Detect which cell encompasses the target text, then output its [x, y] center coordinate. 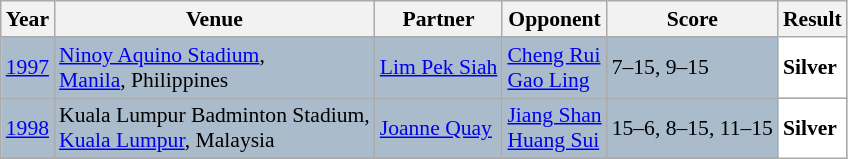
Cheng Rui Gao Ling [554, 68]
1997 [28, 68]
15–6, 8–15, 11–15 [692, 128]
Ninoy Aquino Stadium,Manila, Philippines [214, 68]
Year [28, 19]
Result [812, 19]
Opponent [554, 19]
Jiang Shan Huang Sui [554, 128]
Kuala Lumpur Badminton Stadium,Kuala Lumpur, Malaysia [214, 128]
Venue [214, 19]
Partner [439, 19]
Joanne Quay [439, 128]
7–15, 9–15 [692, 68]
Lim Pek Siah [439, 68]
Score [692, 19]
1998 [28, 128]
